Find where the given text appears and provide that cell's center as [x, y] coordinate. 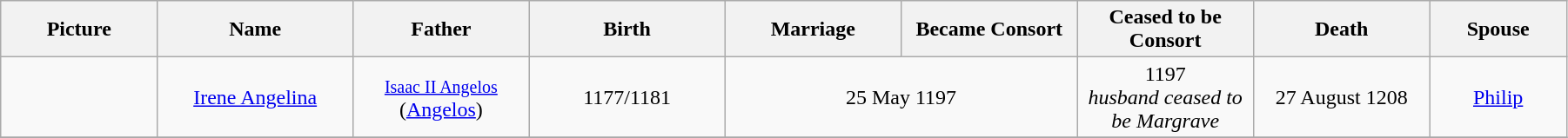
Death [1341, 30]
Philip [1498, 97]
Father [441, 30]
Became Consort [989, 30]
Isaac II Angelos(Angelos) [441, 97]
27 August 1208 [1341, 97]
Marriage [813, 30]
25 May 1197 [901, 97]
Spouse [1498, 30]
Ceased to be Consort [1165, 30]
Name [256, 30]
Birth [627, 30]
1197husband ceased to be Margrave [1165, 97]
1177/1181 [627, 97]
Picture [79, 30]
Irene Angelina [256, 97]
